Return the [x, y] coordinate for the center point of the cell that contains the specified text.  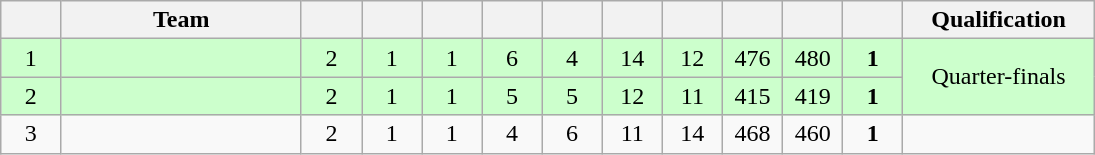
Qualification [998, 20]
3 [31, 134]
415 [752, 96]
468 [752, 134]
480 [813, 58]
460 [813, 134]
Quarter-finals [998, 77]
Team [182, 20]
419 [813, 96]
476 [752, 58]
